Capture the cell that displays the provided text and extract its (x, y) central coordinate. 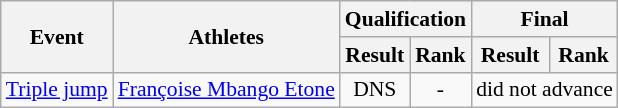
- (440, 90)
Qualification (406, 19)
Event (57, 36)
Triple jump (57, 90)
did not advance (544, 90)
Françoise Mbango Etone (226, 90)
Athletes (226, 36)
Final (544, 19)
DNS (375, 90)
